Return [x, y] of the center of cell containing provided text 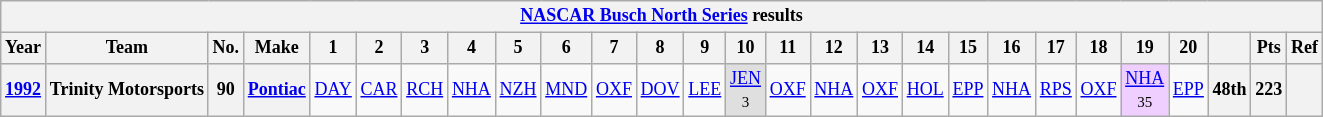
8 [660, 48]
MND [566, 90]
4 [472, 48]
223 [1269, 90]
Make [276, 48]
12 [834, 48]
18 [1098, 48]
16 [1012, 48]
10 [746, 48]
Ref [1305, 48]
1 [333, 48]
19 [1145, 48]
90 [226, 90]
13 [880, 48]
RCH [425, 90]
CAR [379, 90]
LEE [705, 90]
14 [925, 48]
9 [705, 48]
Team [126, 48]
7 [614, 48]
DAY [333, 90]
3 [425, 48]
11 [788, 48]
NHA35 [1145, 90]
6 [566, 48]
Year [24, 48]
5 [518, 48]
NASCAR Busch North Series results [662, 16]
Pontiac [276, 90]
JEN3 [746, 90]
17 [1056, 48]
RPS [1056, 90]
DOV [660, 90]
HOL [925, 90]
20 [1188, 48]
1992 [24, 90]
2 [379, 48]
Pts [1269, 48]
15 [968, 48]
NZH [518, 90]
No. [226, 48]
48th [1230, 90]
Trinity Motorsports [126, 90]
